Determine the [x, y] coordinate at the center of the cell enclosing the given text.  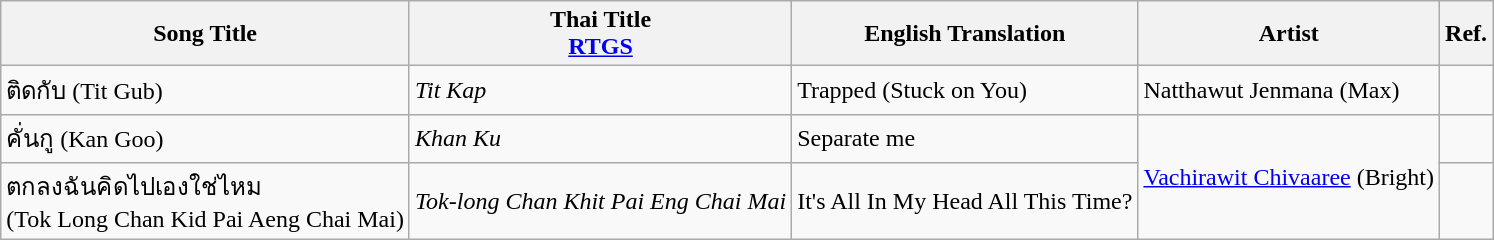
Khan Ku [600, 138]
Artist [1289, 34]
Thai TitleRTGS [600, 34]
Tok-long Chan Khit Pai Eng Chai Mai [600, 201]
Tit Kap [600, 90]
Natthawut Jenmana (Max) [1289, 90]
Separate me [965, 138]
Ref. [1466, 34]
Trapped (Stuck on You) [965, 90]
ติดกับ (Tit Gub) [206, 90]
คั่นกู (Kan Goo) [206, 138]
English Translation [965, 34]
It's All In My Head All This Time? [965, 201]
Song Title [206, 34]
Vachirawit Chivaaree (Bright) [1289, 176]
ตกลงฉันคิดไปเองใช่ไหม(Tok Long Chan Kid Pai Aeng Chai Mai) [206, 201]
